Provide the (x, y) coordinate of the cell's center where the given text is located.  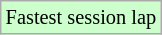
Fastest session lap (81, 17)
